Output the (x, y) coordinate of the center of the cell containing the given text.  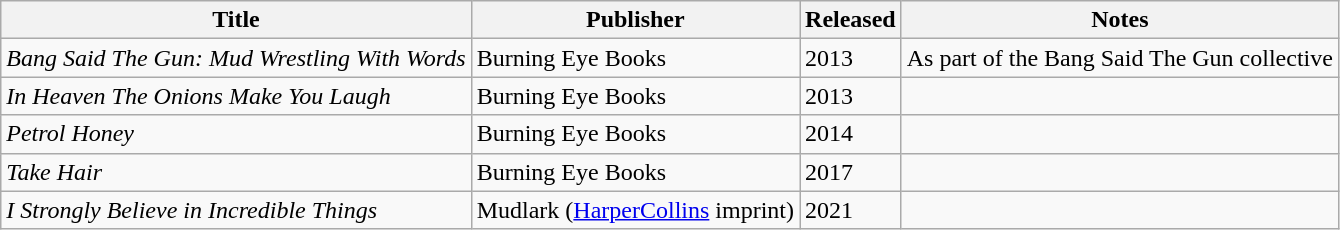
I Strongly Believe in Incredible Things (236, 210)
Take Hair (236, 172)
Title (236, 20)
Publisher (635, 20)
2017 (851, 172)
As part of the Bang Said The Gun collective (1120, 58)
Released (851, 20)
Petrol Honey (236, 134)
2014 (851, 134)
Bang Said The Gun: Mud Wrestling With Words (236, 58)
Mudlark (HarperCollins imprint) (635, 210)
Notes (1120, 20)
In Heaven The Onions Make You Laugh (236, 96)
2021 (851, 210)
